Extract the [X, Y] coordinate from the center of the cell holding the provided text.  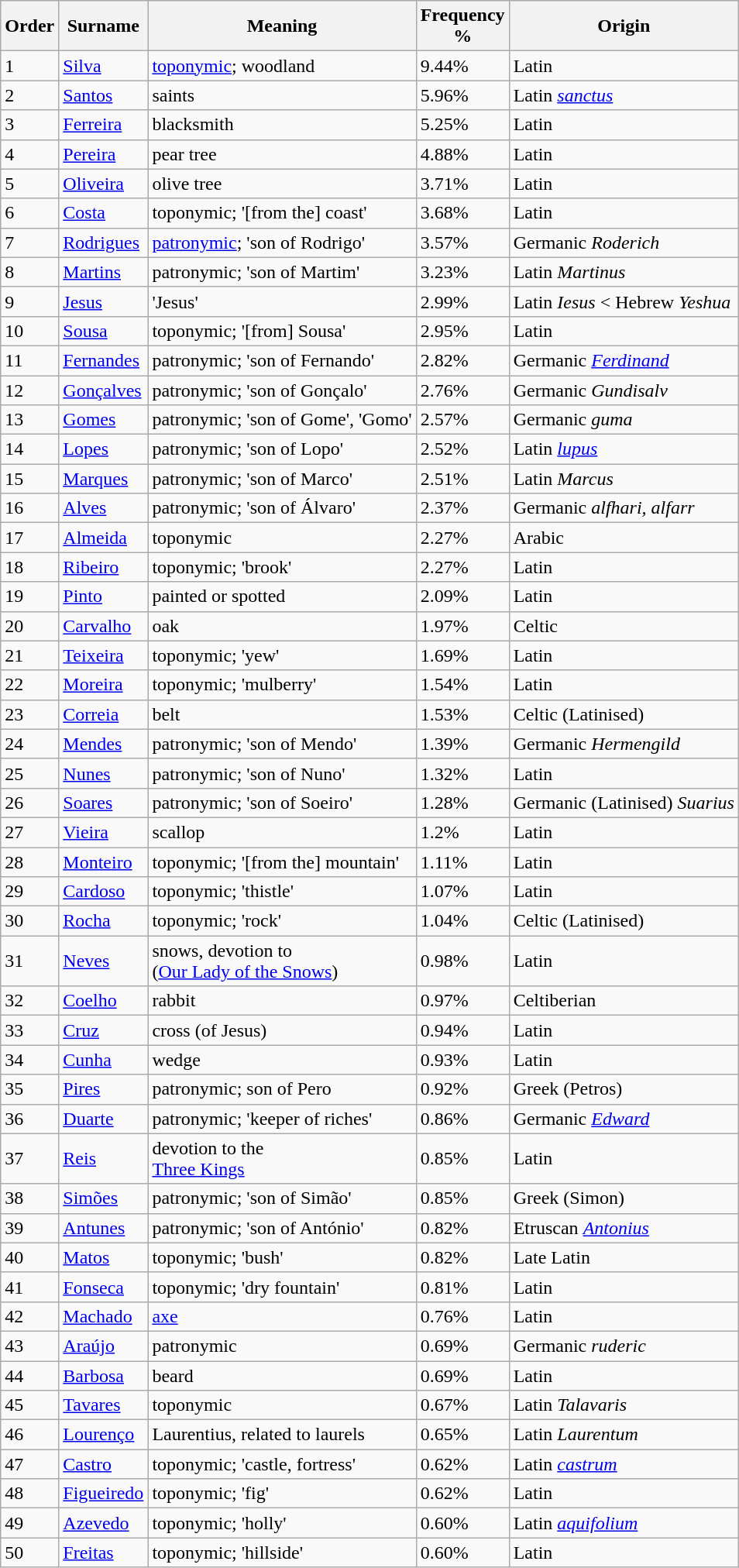
3.71% [462, 184]
oak [282, 626]
rabbit [282, 1001]
cross (of Jesus) [282, 1030]
patronymic; son of Pero [282, 1089]
patronymic; 'son of Marco' [282, 479]
Castro [104, 1464]
beard [282, 1375]
Monteiro [104, 862]
scallop [282, 832]
patronymic; 'son of Rodrigo' [282, 242]
patronymic; 'son of Gonçalo' [282, 390]
patronymic; 'son of António' [282, 1228]
Celtiberian [624, 1001]
15 [29, 479]
Latin sanctus [624, 95]
9 [29, 301]
23 [29, 714]
2.57% [462, 420]
toponymic; woodland [282, 66]
toponymic; '[from the] mountain' [282, 862]
toponymic; 'fig' [282, 1494]
Latin castrum [624, 1464]
Ferreira [104, 125]
Etruscan Antonius [624, 1228]
toponymic; '[from] Sousa' [282, 331]
Jesus [104, 301]
Neves [104, 961]
2.99% [462, 301]
Carvalho [104, 626]
saints [282, 95]
47 [29, 1464]
Arabic [624, 538]
Germanic (Latinised) Suarius [624, 803]
toponymic; 'holly' [282, 1523]
2 [29, 95]
8 [29, 272]
Duarte [104, 1119]
25 [29, 773]
Antunes [104, 1228]
42 [29, 1316]
31 [29, 961]
0.94% [462, 1030]
1.11% [462, 862]
Tavares [104, 1405]
Pires [104, 1089]
5 [29, 184]
Vieira [104, 832]
patronymic; 'son of Nuno' [282, 773]
devotion to theThree Kings [282, 1159]
Rocha [104, 921]
6 [29, 213]
0.65% [462, 1435]
Greek (Petros) [624, 1089]
toponymic; 'rock' [282, 921]
2.95% [462, 331]
11 [29, 360]
Mendes [104, 744]
0.76% [462, 1316]
Germanic Ferdinand [624, 360]
snows, devotion to (Our Lady of the Snows) [282, 961]
19 [29, 597]
belt [282, 714]
5.96% [462, 95]
2.76% [462, 390]
Simões [104, 1198]
Meaning [282, 26]
Barbosa [104, 1375]
Laurentius, related to laurels [282, 1435]
0.86% [462, 1119]
Origin [624, 26]
Latin aquifolium [624, 1523]
0.67% [462, 1405]
41 [29, 1287]
painted or spotted [282, 597]
3.68% [462, 213]
1.54% [462, 685]
Latin Talavaris [624, 1405]
Silva [104, 66]
toponymic; '[from the] coast' [282, 213]
32 [29, 1001]
axe [282, 1316]
1 [29, 66]
30 [29, 921]
patronymic; 'son of Mendo' [282, 744]
Azevedo [104, 1523]
22 [29, 685]
Fernandes [104, 360]
44 [29, 1375]
2.09% [462, 597]
Pinto [104, 597]
Latin Martinus [624, 272]
1.39% [462, 744]
Matos [104, 1257]
Freitas [104, 1553]
Greek (Simon) [624, 1198]
Coelho [104, 1001]
17 [29, 538]
Pereira [104, 154]
3.57% [462, 242]
2.52% [462, 449]
1.97% [462, 626]
Cunha [104, 1060]
39 [29, 1228]
Germanic alfhari, alfarr [624, 508]
14 [29, 449]
21 [29, 655]
18 [29, 567]
patronymic; 'son of Gome', 'Gomo' [282, 420]
Rodrigues [104, 242]
1.04% [462, 921]
0.92% [462, 1089]
patronymic; 'son of Fernando' [282, 360]
1.69% [462, 655]
patronymic; 'son of Simão' [282, 1198]
5.25% [462, 125]
Lopes [104, 449]
0.81% [462, 1287]
33 [29, 1030]
29 [29, 892]
1.28% [462, 803]
4.88% [462, 154]
Soares [104, 803]
34 [29, 1060]
Martins [104, 272]
0.97% [462, 1001]
Machado [104, 1316]
toponymic; 'dry fountain' [282, 1287]
wedge [282, 1060]
40 [29, 1257]
2.51% [462, 479]
toponymic; 'yew' [282, 655]
38 [29, 1198]
1.53% [462, 714]
Germanic Gundisalv [624, 390]
patronymic; 'son of Martim' [282, 272]
Latin lupus [624, 449]
patronymic; 'keeper of riches' [282, 1119]
Figueiredo [104, 1494]
Gonçalves [104, 390]
2.37% [462, 508]
Moreira [104, 685]
36 [29, 1119]
Almeida [104, 538]
patronymic; 'son of Álvaro' [282, 508]
1.32% [462, 773]
Cardoso [104, 892]
toponymic; 'mulberry' [282, 685]
toponymic; 'bush' [282, 1257]
Reis [104, 1159]
24 [29, 744]
27 [29, 832]
olive tree [282, 184]
10 [29, 331]
49 [29, 1523]
48 [29, 1494]
pear tree [282, 154]
35 [29, 1089]
toponymic; 'hillside' [282, 1553]
3 [29, 125]
toponymic; 'castle, fortress' [282, 1464]
Costa [104, 213]
Ribeiro [104, 567]
43 [29, 1346]
13 [29, 420]
3.23% [462, 272]
Germanic Hermengild [624, 744]
Germanic Roderich [624, 242]
Celtic [624, 626]
'Jesus' [282, 301]
Correia [104, 714]
Teixeira [104, 655]
Surname [104, 26]
0.98% [462, 961]
0.93% [462, 1060]
28 [29, 862]
Order [29, 26]
50 [29, 1553]
1.2% [462, 832]
Nunes [104, 773]
4 [29, 154]
patronymic; 'son of Soeiro' [282, 803]
Late Latin [624, 1257]
Sousa [104, 331]
Germanic ruderic [624, 1346]
Cruz [104, 1030]
9.44% [462, 66]
46 [29, 1435]
patronymic; 'son of Lopo' [282, 449]
12 [29, 390]
blacksmith [282, 125]
Latin Iesus < Hebrew Yeshua [624, 301]
Fonseca [104, 1287]
Germanic Edward [624, 1119]
Latin Laurentum [624, 1435]
Frequency% [462, 26]
20 [29, 626]
Gomes [104, 420]
Araújo [104, 1346]
Santos [104, 95]
toponymic; 'brook' [282, 567]
Latin Marcus [624, 479]
16 [29, 508]
Marques [104, 479]
2.82% [462, 360]
26 [29, 803]
1.07% [462, 892]
Lourenço [104, 1435]
37 [29, 1159]
Alves [104, 508]
45 [29, 1405]
7 [29, 242]
Oliveira [104, 184]
Germanic guma [624, 420]
patronymic [282, 1346]
toponymic; 'thistle' [282, 892]
